Extract the (x, y) coordinate from the center of the cell holding the provided text.  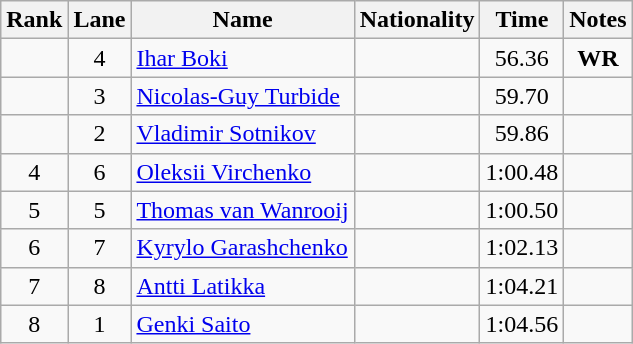
59.70 (522, 96)
Time (522, 20)
Vladimir Sotnikov (242, 134)
Thomas van Wanrooij (242, 210)
1:00.50 (522, 210)
Kyrylo Garashchenko (242, 248)
1:04.21 (522, 286)
Antti Latikka (242, 286)
2 (100, 134)
Notes (598, 20)
56.36 (522, 58)
Genki Saito (242, 324)
1 (100, 324)
Lane (100, 20)
1:00.48 (522, 172)
1:02.13 (522, 248)
Nicolas-Guy Turbide (242, 96)
1:04.56 (522, 324)
Name (242, 20)
59.86 (522, 134)
3 (100, 96)
Rank (34, 20)
Ihar Boki (242, 58)
WR (598, 58)
Oleksii Virchenko (242, 172)
Nationality (417, 20)
